Provide the [X, Y] coordinate of the cell's center where the given text is located.  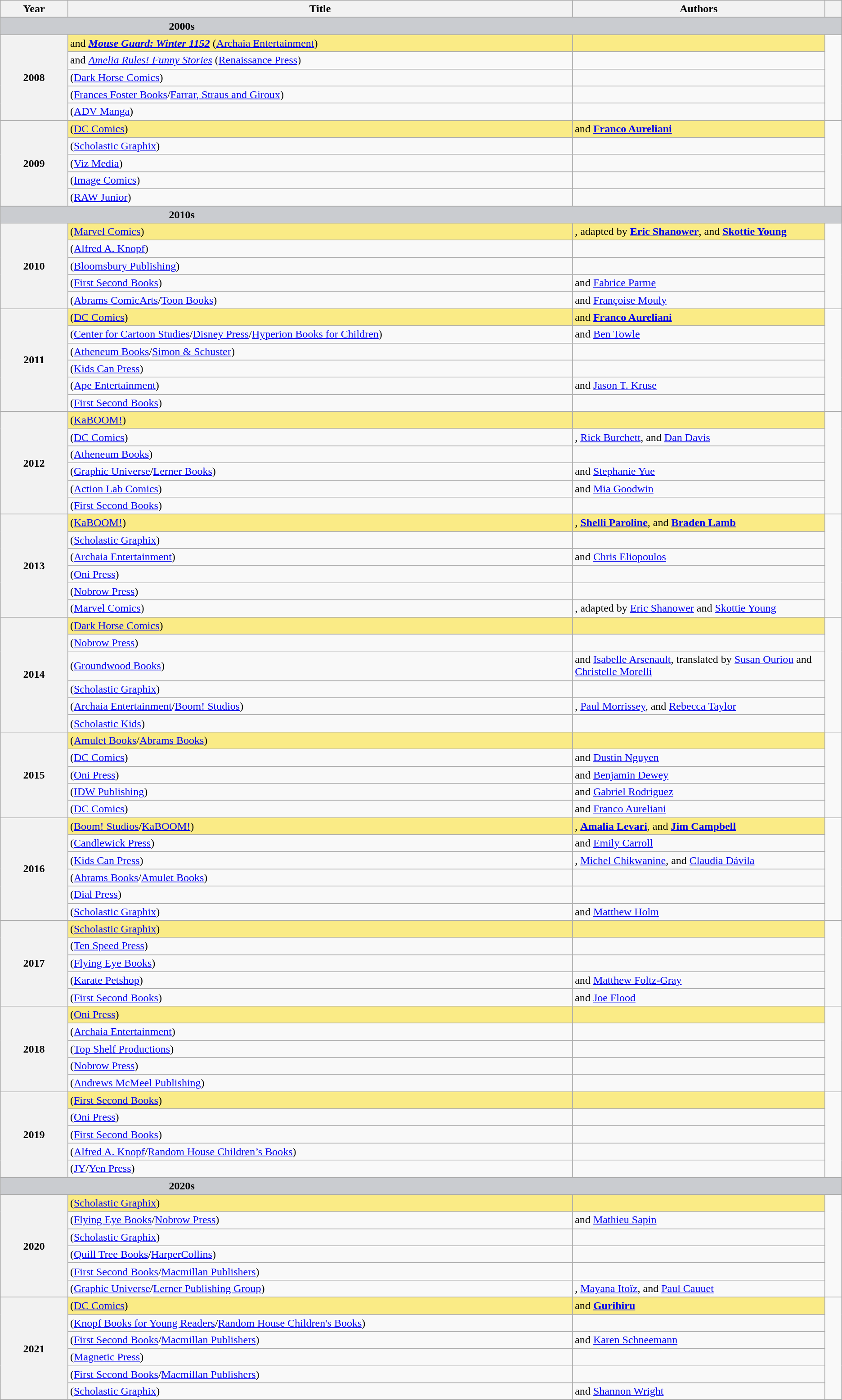
2014 [34, 674]
, Mayana Itoïz, and Paul Cauuet [699, 1288]
and Mia Goodwin [699, 488]
, Rick Burchett, and Dan Davis [699, 437]
and Mathieu Sapin [699, 1220]
Authors [699, 9]
, Michel Chikwanine, and Claudia Dávila [699, 860]
(Amulet Books/Abrams Books) [320, 740]
2016 [34, 869]
2008 [34, 77]
(Frances Foster Books/Farrar, Straus and Giroux) [320, 95]
Year [34, 9]
(Flying Eye Books/Nobrow Press) [320, 1220]
(Atheneum Books) [320, 454]
(Ten Speed Press) [320, 946]
(Action Lab Comics) [320, 488]
2021 [34, 1348]
and Mouse Guard: Winter 1152 (Archaia Entertainment) [320, 43]
(Knopf Books for Young Readers/Random House Children's Books) [320, 1323]
(Alfred A. Knopf) [320, 249]
(Boom! Studios/KaBOOM!) [320, 826]
and Shannon Wright [699, 1391]
2012 [34, 463]
and Gurihiru [699, 1305]
and Emily Carroll [699, 843]
and Fabrice Parme [699, 283]
2013 [34, 566]
2000s [421, 26]
(Alfred A. Knopf/Random House Children’s Books) [320, 1152]
(IDW Publishing) [320, 792]
(Abrams ComicArts/Toon Books) [320, 300]
(Abrams Books/Amulet Books) [320, 878]
and Matthew Holm [699, 912]
(Magnetic Press) [320, 1357]
, Amalia Levari, and Jim Campbell [699, 826]
2020 [34, 1246]
2020s [421, 1186]
(Scholastic Kids) [320, 723]
and Gabriel Rodriguez [699, 792]
(Archaia Entertainment/Boom! Studios) [320, 706]
2010s [421, 215]
2018 [34, 1049]
and Dustin Nguyen [699, 757]
(Andrews McMeel Publishing) [320, 1083]
(Bloomsbury Publishing) [320, 266]
and Benjamin Dewey [699, 774]
2010 [34, 266]
(Karate Petshop) [320, 980]
2017 [34, 963]
2015 [34, 774]
(Image Comics) [320, 180]
(Atheneum Books/Simon & Schuster) [320, 351]
(Graphic Universe/Lerner Books) [320, 471]
and Isabelle Arsenault, translated by Susan Ouriou and Christelle Morelli [699, 666]
(JY/Yen Press) [320, 1169]
and Ben Towle [699, 334]
(Graphic Universe/Lerner Publishing Group) [320, 1288]
and Joe Flood [699, 997]
(Quill Tree Books/HarperCollins) [320, 1254]
2011 [34, 360]
(RAW Junior) [320, 197]
, Paul Morrissey, and Rebecca Taylor [699, 706]
and Françoise Mouly [699, 300]
2019 [34, 1134]
and Chris Eliopoulos [699, 557]
(ADV Manga) [320, 112]
and Stephanie Yue [699, 471]
(Flying Eye Books) [320, 963]
, Shelli Paroline, and Braden Lamb [699, 523]
and Amelia Rules! Funny Stories (Renaissance Press) [320, 60]
(Center for Cartoon Studies/Disney Press/Hyperion Books for Children) [320, 334]
and Matthew Foltz-Gray [699, 980]
(Groundwood Books) [320, 666]
(Top Shelf Productions) [320, 1049]
(Dial Press) [320, 895]
(Candlewick Press) [320, 843]
Title [320, 9]
, adapted by Eric Shanower and Skottie Young [699, 608]
(Viz Media) [320, 163]
and Jason T. Kruse [699, 386]
, adapted by Eric Shanower, and Skottie Young [699, 232]
(Ape Entertainment) [320, 386]
and Karen Schneemann [699, 1340]
2009 [34, 163]
